Pinpoint the cell where the given text exists, returning its [X, Y] midpoint coordinate. 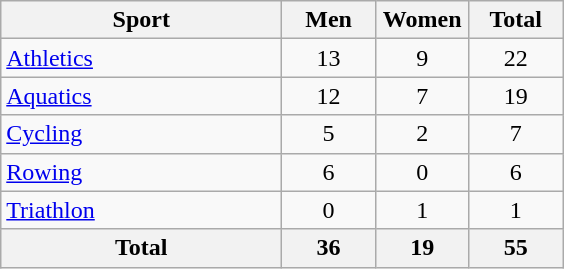
36 [329, 248]
Sport [142, 20]
Aquatics [142, 96]
5 [329, 134]
Athletics [142, 58]
22 [516, 58]
2 [422, 134]
9 [422, 58]
Cycling [142, 134]
Men [329, 20]
Rowing [142, 172]
13 [329, 58]
Triathlon [142, 210]
12 [329, 96]
55 [516, 248]
Women [422, 20]
